Return (x, y) of the center of cell containing provided text 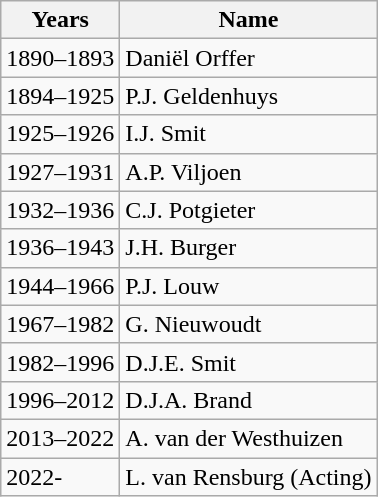
D.J.E. Smit (248, 362)
1996–2012 (60, 400)
Daniël Orffer (248, 58)
C.J. Potgieter (248, 210)
A. van der Westhuizen (248, 438)
1890–1893 (60, 58)
2013–2022 (60, 438)
1932–1936 (60, 210)
1944–1966 (60, 286)
J.H. Burger (248, 248)
1982–1996 (60, 362)
P.J. Geldenhuys (248, 96)
G. Nieuwoudt (248, 324)
A.P. Viljoen (248, 172)
2022- (60, 477)
1894–1925 (60, 96)
D.J.A. Brand (248, 400)
Name (248, 20)
Years (60, 20)
1927–1931 (60, 172)
I.J. Smit (248, 134)
1967–1982 (60, 324)
L. van Rensburg (Acting) (248, 477)
P.J. Louw (248, 286)
1925–1926 (60, 134)
1936–1943 (60, 248)
